From the cell containing the given text, extract its center point as (X, Y) coordinate. 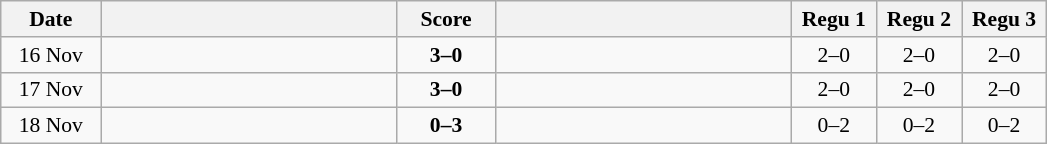
Regu 1 (834, 19)
Regu 3 (1004, 19)
17 Nov (51, 90)
0–3 (446, 126)
Regu 2 (918, 19)
Score (446, 19)
Date (51, 19)
18 Nov (51, 126)
16 Nov (51, 55)
